Identify which cell holds the provided text, then report its [x, y] central coordinate. 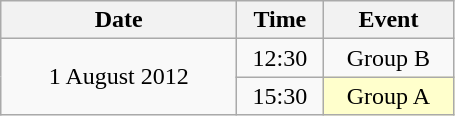
Time [280, 20]
1 August 2012 [119, 77]
Date [119, 20]
Group A [388, 96]
Event [388, 20]
Group B [388, 58]
15:30 [280, 96]
12:30 [280, 58]
